Identify which cell holds the provided text, then report its (X, Y) central coordinate. 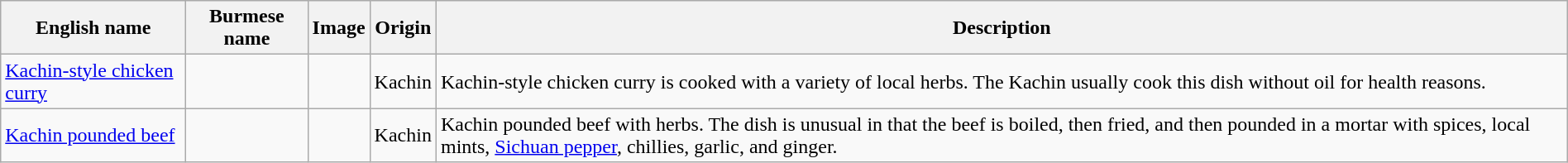
Image (339, 28)
Origin (403, 28)
Kachin-style chicken curry (93, 81)
Kachin pounded beef (93, 136)
Kachin-style chicken curry is cooked with a variety of local herbs. The Kachin usually cook this dish without oil for health reasons. (1002, 81)
English name (93, 28)
Burmese name (246, 28)
Description (1002, 28)
